Return (X, Y) of the center of cell containing provided text 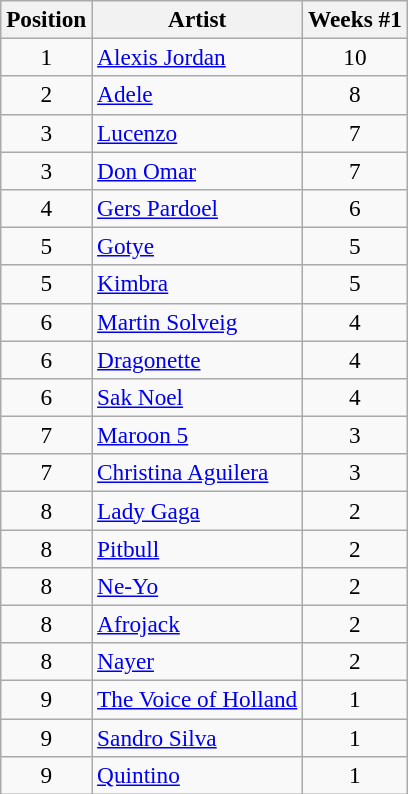
Kimbra (198, 284)
Maroon 5 (198, 435)
Lucenzo (198, 133)
Weeks #1 (356, 19)
Don Omar (198, 170)
Sandro Silva (198, 737)
10 (356, 57)
The Voice of Holland (198, 699)
Adele (198, 95)
Afrojack (198, 624)
Artist (198, 19)
Alexis Jordan (198, 57)
Dragonette (198, 359)
Ne-Yo (198, 586)
Nayer (198, 662)
Position (46, 19)
Gotye (198, 246)
Martin Solveig (198, 322)
Christina Aguilera (198, 473)
Pitbull (198, 548)
Lady Gaga (198, 510)
Gers Pardoel (198, 208)
Sak Noel (198, 397)
Quintino (198, 775)
